Pinpoint the cell where the given text exists, returning its [x, y] midpoint coordinate. 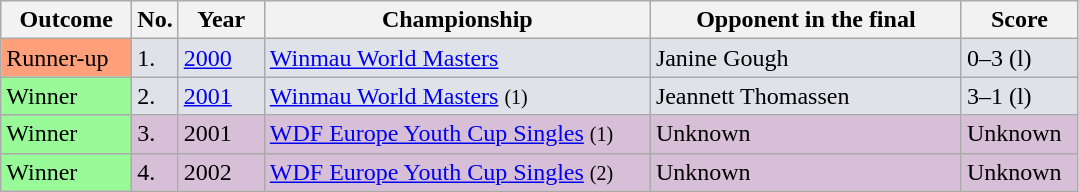
Jeannett Thomassen [806, 96]
2. [155, 96]
Janine Gough [806, 58]
Winmau World Masters [457, 58]
4. [155, 172]
Winmau World Masters (1) [457, 96]
1. [155, 58]
Score [1019, 20]
2000 [221, 58]
Runner-up [66, 58]
Opponent in the final [806, 20]
WDF Europe Youth Cup Singles (1) [457, 134]
0–3 (l) [1019, 58]
3–1 (l) [1019, 96]
No. [155, 20]
Year [221, 20]
3. [155, 134]
WDF Europe Youth Cup Singles (2) [457, 172]
Championship [457, 20]
2002 [221, 172]
Outcome [66, 20]
